Find where the given text appears and provide that cell's center as (X, Y) coordinate. 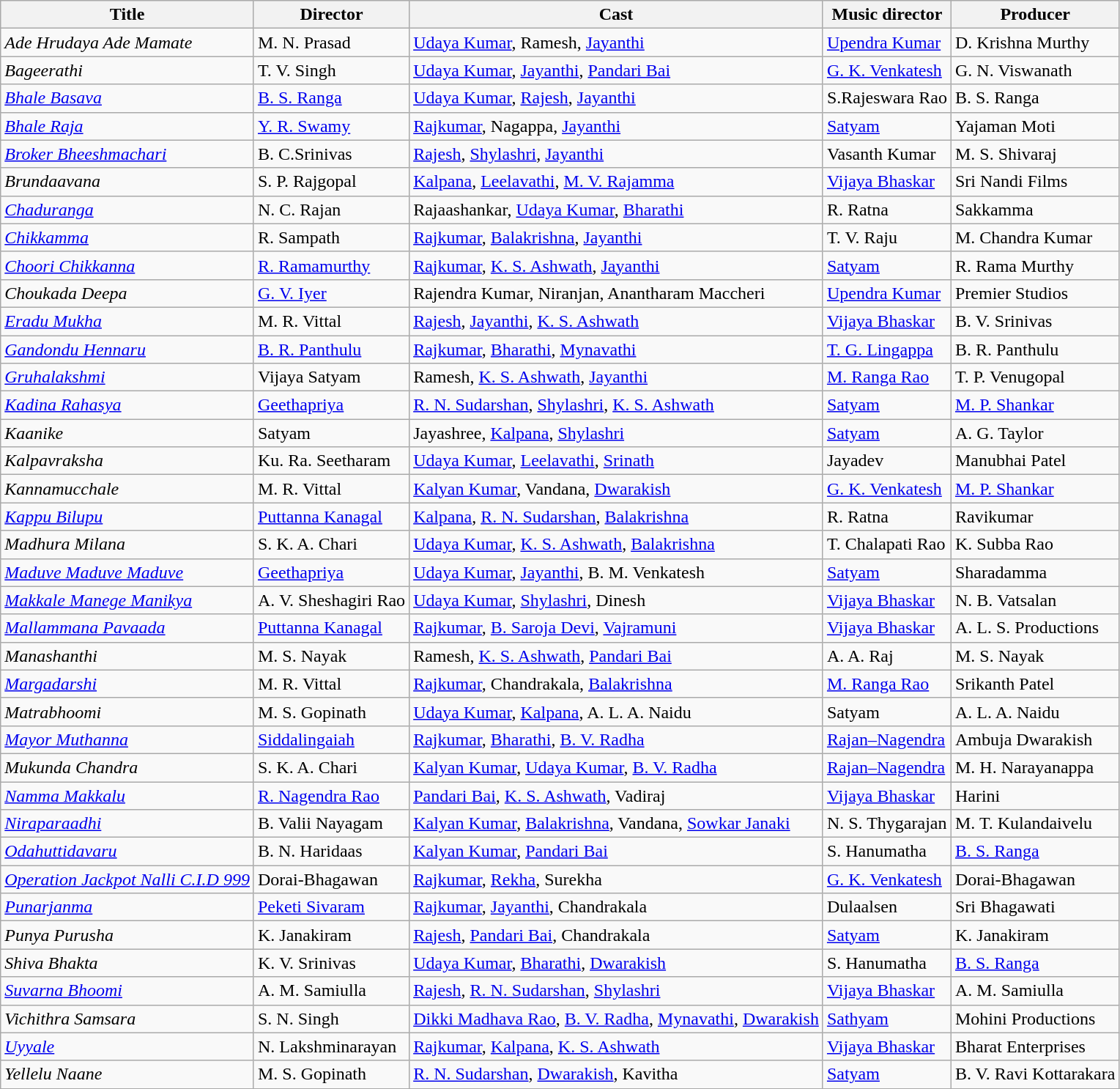
T. G. Lingappa (886, 350)
Suvarna Bhoomi (127, 991)
Uyyale (127, 1046)
Ravikumar (1034, 517)
Director (331, 15)
Peketi Sivaram (331, 907)
Rajkumar, B. Saroja Devi, Vajramuni (617, 628)
B. V. Ravi Kottarakara (1034, 1074)
Matrabhoomi (127, 712)
Niraparaadhi (127, 824)
B. V. Srinivas (1034, 321)
Udaya Kumar, Shylashri, Dinesh (617, 600)
Ambuja Dwarakish (1034, 739)
Rajkumar, Jayanthi, Chandrakala (617, 907)
Sri Nandi Films (1034, 182)
R. Nagendra Rao (331, 795)
Kalpana, Leelavathi, M. V. Rajamma (617, 182)
Gandondu Hennaru (127, 350)
Kadina Rahasya (127, 405)
Mayor Muthanna (127, 739)
R. N. Sudarshan, Shylashri, K. S. Ashwath (617, 405)
Jayadev (886, 461)
Udaya Kumar, Jayanthi, B. M. Venkatesh (617, 572)
R. N. Sudarshan, Dwarakish, Kavitha (617, 1074)
Rajesh, Pandari Bai, Chandrakala (617, 935)
Sathyam (886, 1019)
Kannamucchale (127, 489)
Shiva Bhakta (127, 963)
Maduve Maduve Maduve (127, 572)
Yajaman Moti (1034, 126)
Manashanthi (127, 656)
Rajesh, Shylashri, Jayanthi (617, 154)
Kalyan Kumar, Balakrishna, Vandana, Sowkar Janaki (617, 824)
Ade Hrudaya Ade Mamate (127, 43)
Pandari Bai, K. S. Ashwath, Vadiraj (617, 795)
Rajkumar, Bharathi, B. V. Radha (617, 739)
Ku. Ra. Seetharam (331, 461)
T. V. Raju (886, 237)
Operation Jackpot Nalli C.I.D 999 (127, 879)
Srikanth Patel (1034, 684)
Punarjanma (127, 907)
Choukada Deepa (127, 293)
Bhale Basava (127, 98)
A. A. Raj (886, 656)
N. Lakshminarayan (331, 1046)
Music director (886, 15)
M. Chandra Kumar (1034, 237)
Makkale Manege Manikya (127, 600)
T. V. Singh (331, 70)
Namma Makkalu (127, 795)
B. C.Srinivas (331, 154)
Kalyan Kumar, Udaya Kumar, B. V. Radha (617, 767)
Choori Chikkanna (127, 265)
Broker Bheeshmachari (127, 154)
N. S. Thygarajan (886, 824)
Ramesh, K. S. Ashwath, Pandari Bai (617, 656)
Harini (1034, 795)
Punya Purusha (127, 935)
Kalyan Kumar, Vandana, Dwarakish (617, 489)
Producer (1034, 15)
Rajkumar, Rekha, Surekha (617, 879)
Rajkumar, Bharathi, Mynavathi (617, 350)
Udaya Kumar, Bharathi, Dwarakish (617, 963)
Sri Bhagawati (1034, 907)
G. N. Viswanath (1034, 70)
Rajesh, Jayanthi, K. S. Ashwath (617, 321)
Kalpavraksha (127, 461)
A. L. S. Productions (1034, 628)
Vasanth Kumar (886, 154)
Vijaya Satyam (331, 377)
Rajkumar, Chandrakala, Balakrishna (617, 684)
T. P. Venugopal (1034, 377)
Mohini Productions (1034, 1019)
Y. R. Swamy (331, 126)
R. Sampath (331, 237)
Sakkamma (1034, 210)
R. Rama Murthy (1034, 265)
Sharadamma (1034, 572)
Chikkamma (127, 237)
T. Chalapati Rao (886, 544)
Mallammana Pavaada (127, 628)
A. V. Sheshagiri Rao (331, 600)
A. L. A. Naidu (1034, 712)
Yellelu Naane (127, 1074)
Rajkumar, K. S. Ashwath, Jayanthi (617, 265)
G. V. Iyer (331, 293)
Udaya Kumar, Kalpana, A. L. A. Naidu (617, 712)
Dikki Madhava Rao, B. V. Radha, Mynavathi, Dwarakish (617, 1019)
Udaya Kumar, Ramesh, Jayanthi (617, 43)
Premier Studios (1034, 293)
R. Ramamurthy (331, 265)
Margadarshi (127, 684)
N. C. Rajan (331, 210)
Manubhai Patel (1034, 461)
Rajaashankar, Udaya Kumar, Bharathi (617, 210)
Madhura Milana (127, 544)
Kalpana, R. N. Sudarshan, Balakrishna (617, 517)
Cast (617, 15)
Ramesh, K. S. Ashwath, Jayanthi (617, 377)
Eradu Mukha (127, 321)
D. Krishna Murthy (1034, 43)
Rajesh, R. N. Sudarshan, Shylashri (617, 991)
M. S. Shivaraj (1034, 154)
Udaya Kumar, Leelavathi, Srinath (617, 461)
B. Valii Nayagam (331, 824)
Bhale Raja (127, 126)
N. B. Vatsalan (1034, 600)
A. G. Taylor (1034, 433)
S.Rajeswara Rao (886, 98)
K. V. Srinivas (331, 963)
Bharat Enterprises (1034, 1046)
Rajkumar, Kalpana, K. S. Ashwath (617, 1046)
Kaanike (127, 433)
S. N. Singh (331, 1019)
Gruhalakshmi (127, 377)
M. H. Narayanappa (1034, 767)
Rajendra Kumar, Niranjan, Anantharam Maccheri (617, 293)
Kalyan Kumar, Pandari Bai (617, 852)
Siddalingaiah (331, 739)
Udaya Kumar, Jayanthi, Pandari Bai (617, 70)
Udaya Kumar, K. S. Ashwath, Balakrishna (617, 544)
M. T. Kulandaivelu (1034, 824)
Vichithra Samsara (127, 1019)
M. N. Prasad (331, 43)
Rajkumar, Balakrishna, Jayanthi (617, 237)
Dulaalsen (886, 907)
Brundaavana (127, 182)
Udaya Kumar, Rajesh, Jayanthi (617, 98)
Jayashree, Kalpana, Shylashri (617, 433)
B. N. Haridaas (331, 852)
Chaduranga (127, 210)
Odahuttidavaru (127, 852)
Bageerathi (127, 70)
Mukunda Chandra (127, 767)
Rajkumar, Nagappa, Jayanthi (617, 126)
K. Subba Rao (1034, 544)
Kappu Bilupu (127, 517)
Title (127, 15)
S. P. Rajgopal (331, 182)
